Extract the [x, y] coordinate from the center of the cell holding the provided text.  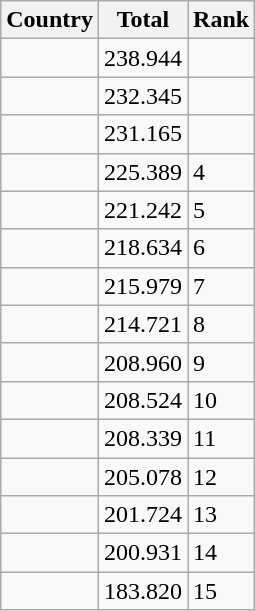
Country [50, 20]
15 [222, 591]
7 [222, 286]
10 [222, 400]
214.721 [142, 324]
6 [222, 248]
208.524 [142, 400]
238.944 [142, 58]
14 [222, 553]
232.345 [142, 96]
9 [222, 362]
221.242 [142, 210]
218.634 [142, 248]
Total [142, 20]
208.339 [142, 438]
Rank [222, 20]
4 [222, 172]
200.931 [142, 553]
201.724 [142, 515]
5 [222, 210]
231.165 [142, 134]
225.389 [142, 172]
208.960 [142, 362]
13 [222, 515]
215.979 [142, 286]
8 [222, 324]
205.078 [142, 477]
11 [222, 438]
183.820 [142, 591]
12 [222, 477]
